Search for the cell housing the specified text and yield its (x, y) center coordinate. 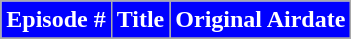
Original Airdate (260, 20)
Episode # (56, 20)
Title (140, 20)
